From the cell containing the given text, extract its center point as [X, Y] coordinate. 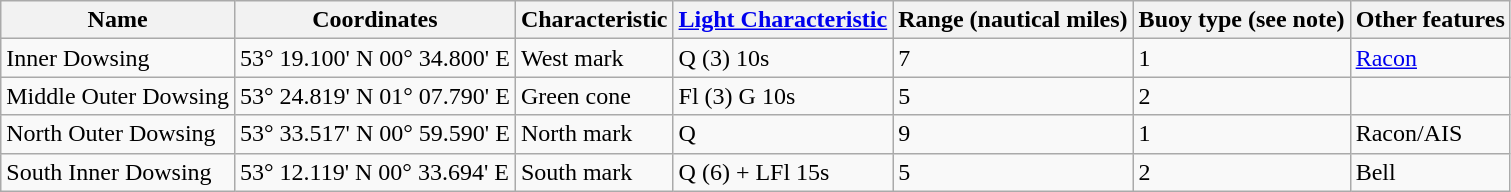
Name [118, 20]
9 [1013, 134]
7 [1013, 58]
53° 24.819' N 01° 07.790' E [374, 96]
Q (3) 10s [783, 58]
Coordinates [374, 20]
Green cone [594, 96]
North Outer Dowsing [118, 134]
Light Characteristic [783, 20]
Characteristic [594, 20]
Q (6) + LFl 15s [783, 172]
Middle Outer Dowsing [118, 96]
Racon [1430, 58]
South Inner Dowsing [118, 172]
53° 12.119' N 00° 33.694' E [374, 172]
Buoy type (see note) [1242, 20]
North mark [594, 134]
Bell [1430, 172]
Range (nautical miles) [1013, 20]
53° 19.100' N 00° 34.800' E [374, 58]
Inner Dowsing [118, 58]
53° 33.517' N 00° 59.590' E [374, 134]
Q [783, 134]
Fl (3) G 10s [783, 96]
Racon/AIS [1430, 134]
Other features [1430, 20]
West mark [594, 58]
South mark [594, 172]
